For the text-containing cell, return its midpoint in (X, Y) coordinate format. 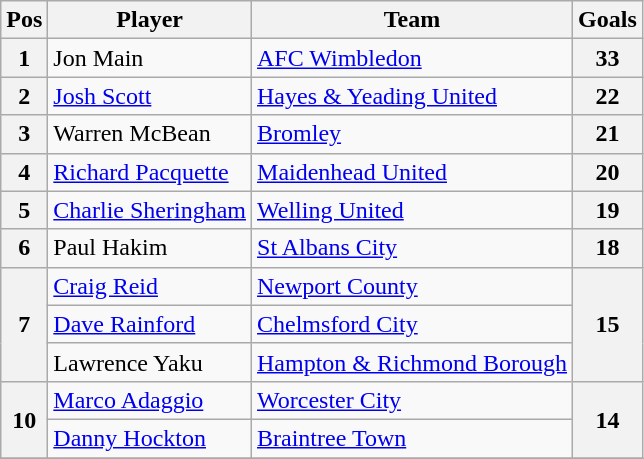
18 (608, 248)
33 (608, 58)
10 (24, 419)
Warren McBean (150, 134)
AFC Wimbledon (412, 58)
6 (24, 248)
1 (24, 58)
5 (24, 210)
Hayes & Yeading United (412, 96)
Newport County (412, 286)
Lawrence Yaku (150, 362)
Maidenhead United (412, 172)
15 (608, 324)
14 (608, 419)
Goals (608, 20)
Team (412, 20)
Hampton & Richmond Borough (412, 362)
Craig Reid (150, 286)
Pos (24, 20)
7 (24, 324)
Josh Scott (150, 96)
Charlie Sheringham (150, 210)
Player (150, 20)
Bromley (412, 134)
Worcester City (412, 400)
Danny Hockton (150, 438)
Jon Main (150, 58)
Welling United (412, 210)
4 (24, 172)
2 (24, 96)
20 (608, 172)
Richard Pacquette (150, 172)
St Albans City (412, 248)
3 (24, 134)
19 (608, 210)
22 (608, 96)
21 (608, 134)
Dave Rainford (150, 324)
Chelmsford City (412, 324)
Paul Hakim (150, 248)
Marco Adaggio (150, 400)
Braintree Town (412, 438)
